Determine the (X, Y) coordinate at the center of the cell enclosing the given text.  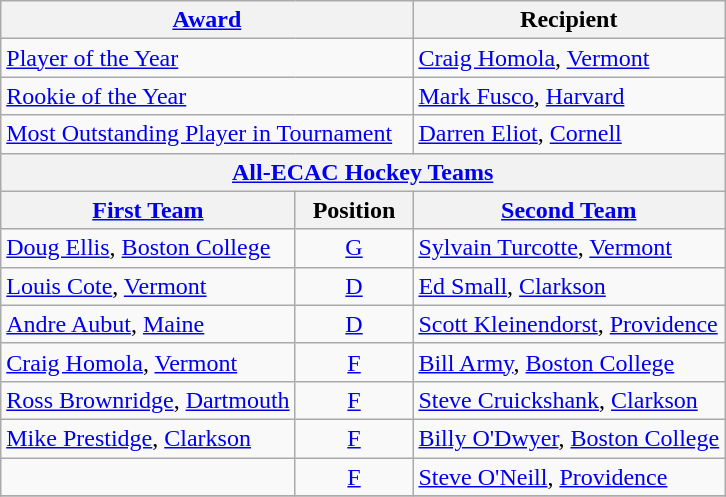
Rookie of the Year (207, 96)
All-ECAC Hockey Teams (363, 172)
Most Outstanding Player in Tournament (207, 134)
Mark Fusco, Harvard (569, 96)
First Team (148, 210)
Position (354, 210)
Darren Eliot, Cornell (569, 134)
Mike Prestidge, Clarkson (148, 438)
Ed Small, Clarkson (569, 286)
Louis Cote, Vermont (148, 286)
Bill Army, Boston College (569, 362)
Recipient (569, 20)
Andre Aubut, Maine (148, 324)
Player of the Year (207, 58)
Ross Brownridge, Dartmouth (148, 400)
Award (207, 20)
Doug Ellis, Boston College (148, 248)
Second Team (569, 210)
G (354, 248)
Scott Kleinendorst, Providence (569, 324)
Billy O'Dwyer, Boston College (569, 438)
Steve Cruickshank, Clarkson (569, 400)
Steve O'Neill, Providence (569, 477)
Sylvain Turcotte, Vermont (569, 248)
